Detect which cell encompasses the target text, then output its (x, y) center coordinate. 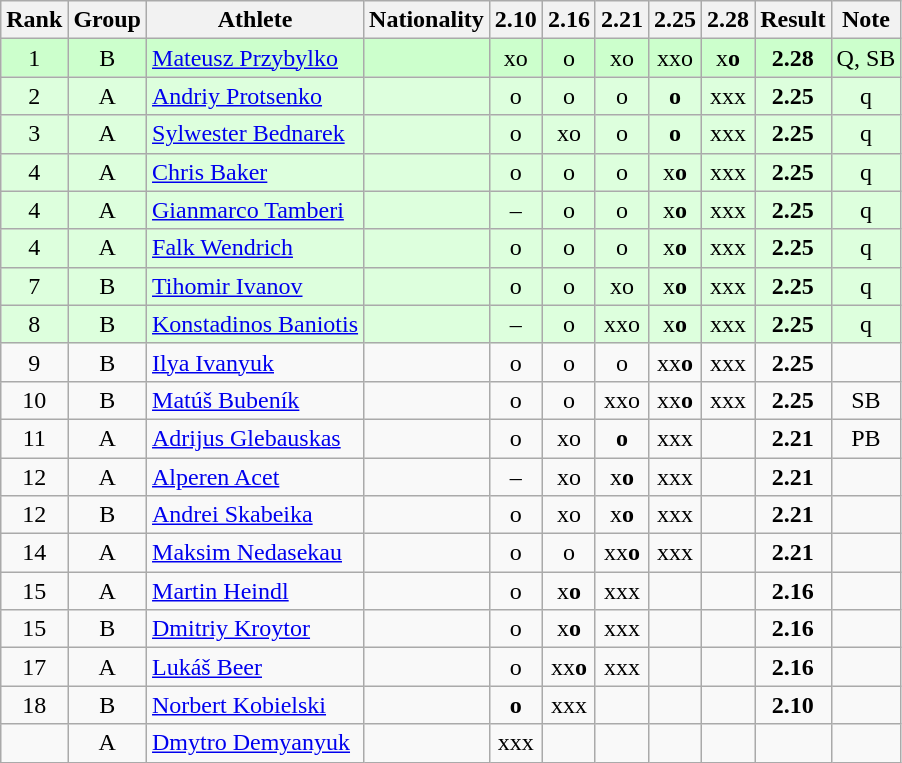
Tihomir Ivanov (256, 286)
SB (866, 400)
11 (34, 438)
3 (34, 134)
Rank (34, 20)
Falk Wendrich (256, 248)
2 (34, 96)
Sylwester Bednarek (256, 134)
Norbert Kobielski (256, 705)
7 (34, 286)
Chris Baker (256, 172)
Nationality (427, 20)
Matúš Bubeník (256, 400)
Andriy Protsenko (256, 96)
Athlete (256, 20)
8 (34, 324)
PB (866, 438)
Group (108, 20)
14 (34, 553)
Lukáš Beer (256, 667)
Andrei Skabeika (256, 515)
Konstadinos Baniotis (256, 324)
Dmytro Demyanyuk (256, 743)
Martin Heindl (256, 591)
Q, SB (866, 58)
9 (34, 362)
Note (866, 20)
Maksim Nedasekau (256, 553)
Result (793, 20)
18 (34, 705)
Dmitriy Kroytor (256, 629)
17 (34, 667)
1 (34, 58)
Ilya Ivanyuk (256, 362)
Adrijus Glebauskas (256, 438)
10 (34, 400)
Mateusz Przybylko (256, 58)
Gianmarco Tamberi (256, 210)
Alperen Acet (256, 477)
